Provide the [x, y] coordinate of the cell's center where the given text is located.  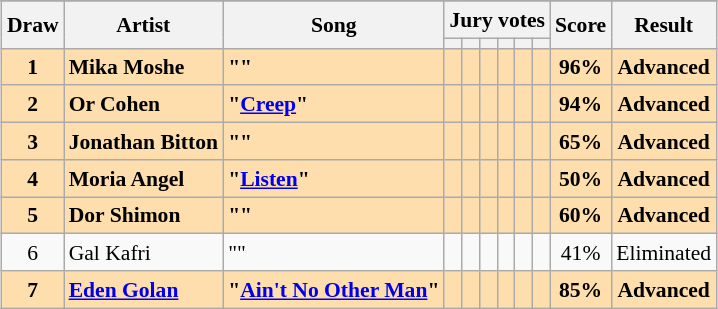
Song [334, 24]
96% [580, 66]
1 [33, 66]
Jonathan Bitton [144, 142]
6 [33, 252]
Mika Moshe [144, 66]
Result [664, 24]
Artist [144, 24]
"Listen" [334, 178]
94% [580, 104]
50% [580, 178]
"Creep" [334, 104]
65% [580, 142]
Gal Kafri [144, 252]
Eliminated [664, 252]
Eden Golan [144, 290]
Score [580, 24]
5 [33, 216]
3 [33, 142]
Moria Angel [144, 178]
Draw [33, 24]
2 [33, 104]
7 [33, 290]
Or Cohen [144, 104]
Jury votes [496, 20]
Dor Shimon [144, 216]
"Ain't No Other Man" [334, 290]
41% [580, 252]
60% [580, 216]
4 [33, 178]
85% [580, 290]
